Determine the [X, Y] coordinate at the center of the cell enclosing the given text.  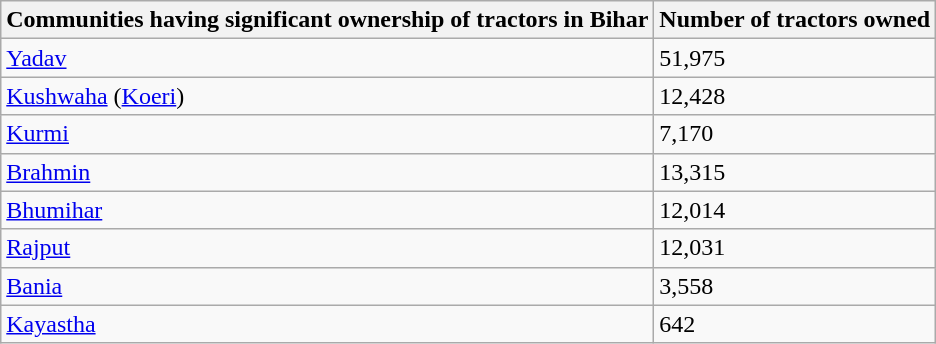
Kayastha [328, 324]
7,170 [795, 134]
Bhumihar [328, 210]
Bania [328, 286]
Communities having significant ownership of tractors in Bihar [328, 20]
Rajput [328, 248]
51,975 [795, 58]
642 [795, 324]
Kushwaha (Koeri) [328, 96]
12,014 [795, 210]
12,031 [795, 248]
Yadav [328, 58]
Number of tractors owned [795, 20]
Brahmin [328, 172]
3,558 [795, 286]
Kurmi [328, 134]
12,428 [795, 96]
13,315 [795, 172]
